Search for the cell housing the specified text and yield its (X, Y) center coordinate. 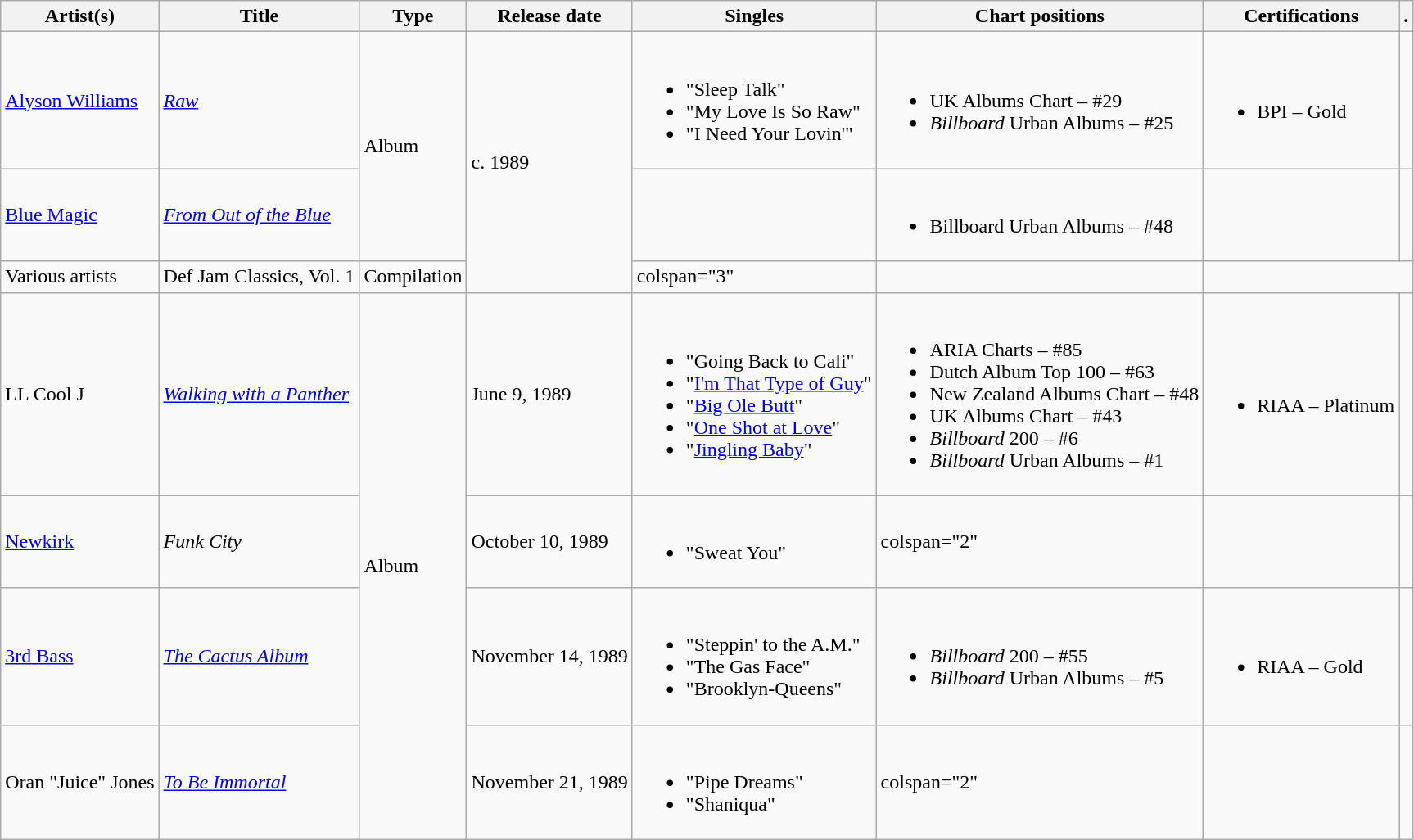
Blue Magic (80, 215)
Walking with a Panther (259, 394)
ARIA Charts – #85Dutch Album Top 100 – #63New Zealand Albums Chart – #48UK Albums Chart – #43Billboard 200 – #6Billboard Urban Albums – #1 (1040, 394)
Compilation (413, 277)
UK Albums Chart – #29Billboard Urban Albums – #25 (1040, 100)
Type (413, 16)
"Sweat You" (754, 542)
. (1407, 16)
Billboard 200 – #55Billboard Urban Albums – #5 (1040, 657)
Chart positions (1040, 16)
To Be Immortal (259, 782)
Title (259, 16)
Release date (549, 16)
October 10, 1989 (549, 542)
RIAA – Gold (1302, 657)
Alyson Williams (80, 100)
"Pipe Dreams""Shaniqua" (754, 782)
Certifications (1302, 16)
Billboard Urban Albums – #48 (1040, 215)
c. 1989 (549, 162)
June 9, 1989 (549, 394)
Various artists (80, 277)
Raw (259, 100)
"Going Back to Cali""I'm That Type of Guy""Big Ole Butt""One Shot at Love""Jingling Baby" (754, 394)
From Out of the Blue (259, 215)
Artist(s) (80, 16)
Singles (754, 16)
"Sleep Talk""My Love Is So Raw""I Need Your Lovin'" (754, 100)
LL Cool J (80, 394)
Def Jam Classics, Vol. 1 (259, 277)
Newkirk (80, 542)
November 14, 1989 (549, 657)
BPI – Gold (1302, 100)
November 21, 1989 (549, 782)
"Steppin' to the A.M.""The Gas Face""Brooklyn-Queens" (754, 657)
colspan="3" (754, 277)
The Cactus Album (259, 657)
RIAA – Platinum (1302, 394)
Funk City (259, 542)
Oran "Juice" Jones (80, 782)
3rd Bass (80, 657)
